Find where the given text appears and provide that cell's center as [x, y] coordinate. 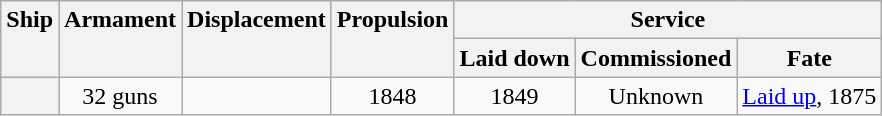
Propulsion [392, 39]
1849 [514, 96]
Displacement [257, 39]
Fate [810, 58]
Laid down [514, 58]
Unknown [656, 96]
Armament [120, 39]
Service [668, 20]
32 guns [120, 96]
1848 [392, 96]
Commissioned [656, 58]
Laid up, 1875 [810, 96]
Ship [30, 39]
